Scan for the cell matching the given text and deliver its [x, y] coordinate at center. 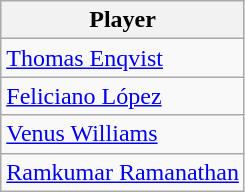
Player [123, 20]
Ramkumar Ramanathan [123, 172]
Feliciano López [123, 96]
Venus Williams [123, 134]
Thomas Enqvist [123, 58]
